Return the (X, Y) coordinate for the center point of the cell that contains the specified text.  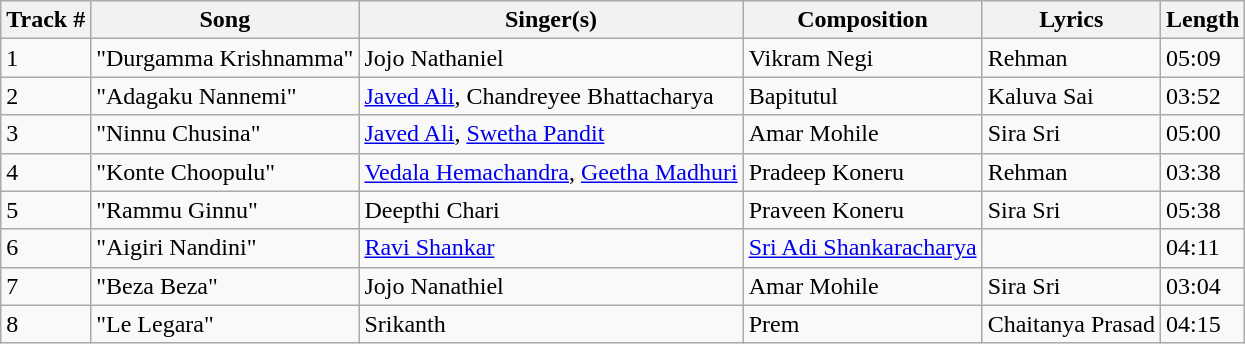
Track # (46, 20)
Ravi Shankar (551, 248)
1 (46, 58)
Lyrics (1071, 20)
Composition (862, 20)
Kaluva Sai (1071, 96)
7 (46, 286)
Deepthi Chari (551, 210)
"Ninnu Chusina" (225, 134)
Vedala Hemachandra, Geetha Madhuri (551, 172)
4 (46, 172)
Javed Ali, Chandreyee Bhattacharya (551, 96)
2 (46, 96)
Length (1202, 20)
Bapitutul (862, 96)
03:52 (1202, 96)
"Aigiri Nandini" (225, 248)
Vikram Negi (862, 58)
03:38 (1202, 172)
"Adagaku Nannemi" (225, 96)
8 (46, 324)
Javed Ali, Swetha Pandit (551, 134)
04:15 (1202, 324)
"Durgamma Krishnamma" (225, 58)
Jojo Nathaniel (551, 58)
3 (46, 134)
5 (46, 210)
04:11 (1202, 248)
Srikanth (551, 324)
Praveen Koneru (862, 210)
05:09 (1202, 58)
Pradeep Koneru (862, 172)
"Beza Beza" (225, 286)
6 (46, 248)
05:38 (1202, 210)
Song (225, 20)
Prem (862, 324)
"Konte Choopulu" (225, 172)
"Rammu Ginnu" (225, 210)
Jojo Nanathiel (551, 286)
"Le Legara" (225, 324)
Sri Adi Shankaracharya (862, 248)
Chaitanya Prasad (1071, 324)
03:04 (1202, 286)
Singer(s) (551, 20)
05:00 (1202, 134)
